Identify which cell holds the provided text, then report its [x, y] central coordinate. 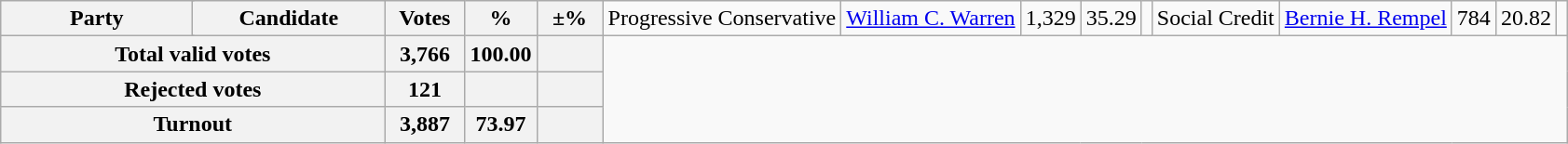
3,887 [425, 124]
Party [97, 19]
Social Credit [1215, 19]
20.82 [1526, 19]
121 [425, 89]
Total valid votes [193, 54]
784 [1474, 19]
1,329 [1051, 19]
3,766 [425, 54]
Votes [425, 19]
35.29 [1111, 19]
100.00 [501, 54]
William C. Warren [931, 19]
Bernie H. Rempel [1366, 19]
Progressive Conservative [722, 19]
Rejected votes [193, 89]
±% [570, 19]
% [501, 19]
Turnout [193, 124]
73.97 [501, 124]
Candidate [289, 19]
